Return the [x, y] coordinate for the center point of the cell that contains the specified text.  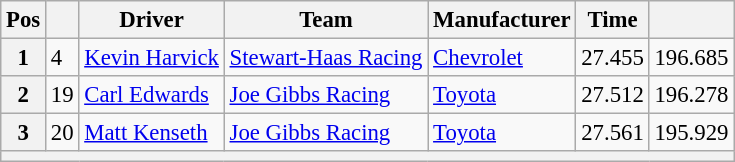
Chevrolet [502, 58]
Time [612, 20]
196.278 [692, 95]
Manufacturer [502, 20]
27.561 [612, 133]
Driver [152, 20]
27.512 [612, 95]
196.685 [692, 58]
Stewart-Haas Racing [326, 58]
Pos [24, 20]
2 [24, 95]
19 [62, 95]
Team [326, 20]
Kevin Harvick [152, 58]
195.929 [692, 133]
20 [62, 133]
3 [24, 133]
4 [62, 58]
Matt Kenseth [152, 133]
27.455 [612, 58]
1 [24, 58]
Carl Edwards [152, 95]
